Determine the (x, y) coordinate at the center of the cell enclosing the given text.  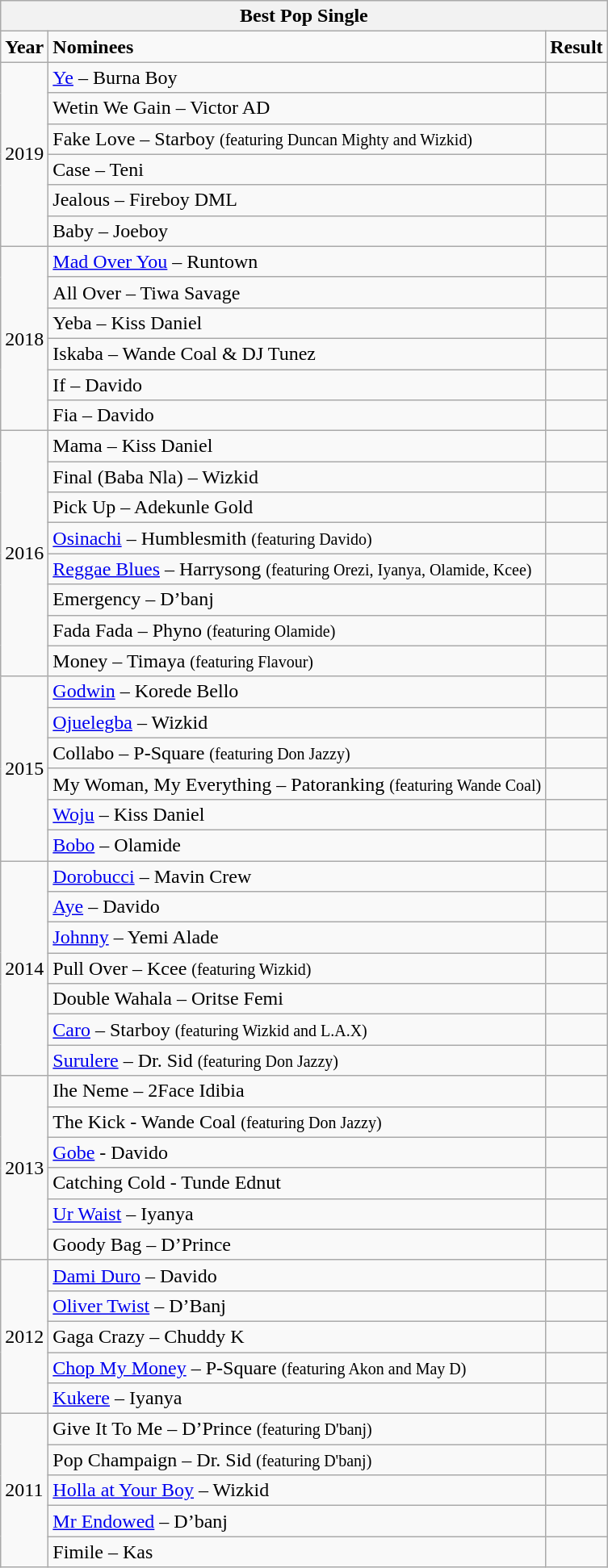
Gaga Crazy – Chuddy K (297, 1336)
Ihe Neme – 2Face Idibia (297, 1091)
Mr Endowed – D’banj (297, 1521)
Ojuelegba – Wizkid (297, 722)
Result (577, 47)
Woju – Kiss Daniel (297, 814)
Final (Baba Nla) – Wizkid (297, 477)
All Over – Tiwa Savage (297, 292)
Oliver Twist – D’Banj (297, 1306)
Best Pop Single (304, 16)
Pick Up – Adekunle Gold (297, 508)
Mama – Kiss Daniel (297, 446)
Aye – Davido (297, 907)
Fake Love – Starboy (featuring Duncan Mighty and Wizkid) (297, 139)
Pull Over – Kcee (featuring Wizkid) (297, 968)
Double Wahala – Oritse Femi (297, 999)
Baby – Joeboy (297, 231)
Chop My Money – P-Square (featuring Akon and May D) (297, 1368)
Jealous – Fireboy DML (297, 200)
Collabo – P-Square (featuring Don Jazzy) (297, 753)
Iskaba – Wande Coal & DJ Tunez (297, 353)
Pop Champaign – Dr. Sid (featuring D'banj) (297, 1460)
Goody Bag – D’Prince (297, 1244)
Mad Over You – Runtown (297, 261)
Fia – Davido (297, 416)
2018 (24, 338)
Osinachi – Humblesmith (featuring Davido) (297, 538)
The Kick - Wande Coal (featuring Don Jazzy) (297, 1122)
Emergency – D’banj (297, 600)
2019 (24, 154)
Reggae Blues – Harrysong (featuring Orezi, Iyanya, Olamide, Kcee) (297, 569)
My Woman, My Everything – Patoranking (featuring Wande Coal) (297, 784)
2016 (24, 554)
2013 (24, 1168)
Nominees (297, 47)
Dorobucci – Mavin Crew (297, 876)
Johnny – Yemi Alade (297, 938)
Dami Duro – Davido (297, 1275)
2015 (24, 768)
Catching Cold - Tunde Ednut (297, 1183)
Case – Teni (297, 169)
Kukere – Iyanya (297, 1399)
Wetin We Gain – Victor AD (297, 108)
2012 (24, 1336)
Godwin – Korede Bello (297, 692)
Caro – Starboy (featuring Wizkid and L.A.X) (297, 1030)
Fimile – Kas (297, 1552)
2011 (24, 1491)
Gobe - Davido (297, 1152)
Ye – Burna Boy (297, 77)
Money – Timaya (featuring Flavour) (297, 661)
Give It To Me – D’Prince (featuring D'banj) (297, 1429)
2014 (24, 968)
If – Davido (297, 385)
Holla at Your Boy – Wizkid (297, 1491)
Year (24, 47)
Surulere – Dr. Sid (featuring Don Jazzy) (297, 1060)
Ur Waist – Iyanya (297, 1214)
Yeba – Kiss Daniel (297, 323)
Bobo – Olamide (297, 845)
Fada Fada – Phyno (featuring Olamide) (297, 630)
